Return (x, y) of the center of cell containing provided text 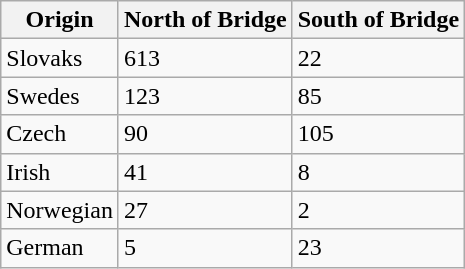
22 (378, 58)
23 (378, 248)
Irish (60, 172)
5 (205, 248)
123 (205, 96)
German (60, 248)
Origin (60, 20)
27 (205, 210)
South of Bridge (378, 20)
Czech (60, 134)
105 (378, 134)
613 (205, 58)
Norwegian (60, 210)
41 (205, 172)
2 (378, 210)
90 (205, 134)
Slovaks (60, 58)
North of Bridge (205, 20)
8 (378, 172)
85 (378, 96)
Swedes (60, 96)
